Determine the [x, y] coordinate at the center of the cell enclosing the given text.  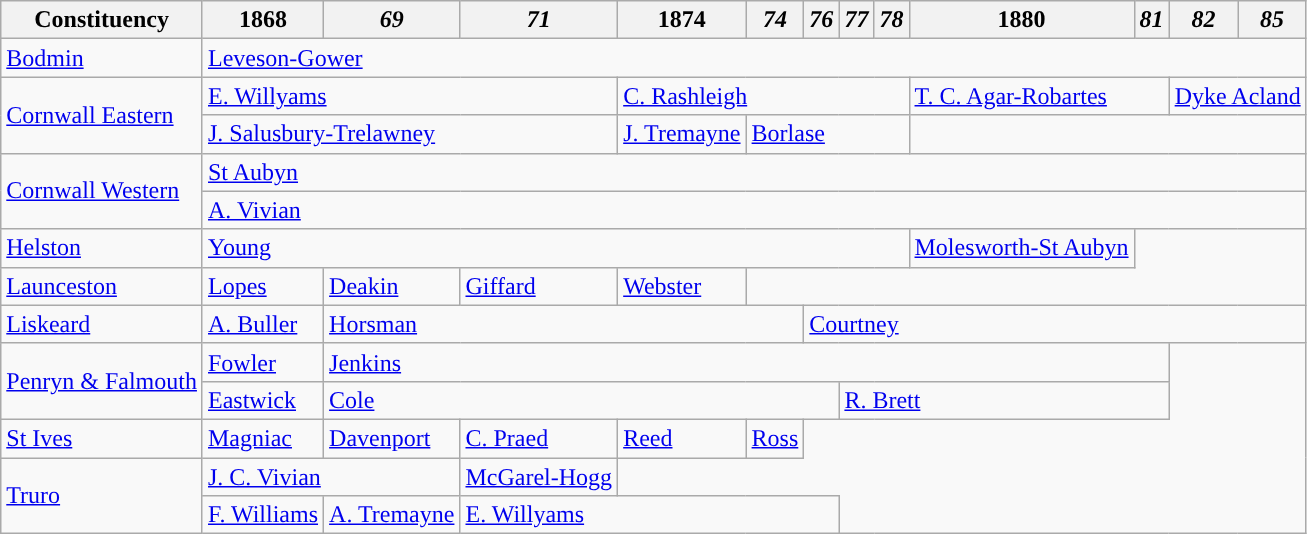
McGarel-Hogg [539, 477]
Constituency [102, 20]
Truro [102, 496]
1880 [1022, 20]
1874 [682, 20]
71 [539, 20]
F. Williams [262, 515]
Fowler [262, 362]
Magniac [262, 438]
69 [392, 20]
Bodmin [102, 58]
Horsman [564, 324]
A. Buller [262, 324]
Lopes [262, 286]
J. Salusbury-Trelawney [410, 134]
A. Tremayne [392, 515]
Launceston [102, 286]
R. Brett [1004, 400]
Leveson-Gower [754, 58]
Eastwick [262, 400]
Cornwall Western [102, 191]
C. Rashleigh [764, 96]
Jenkins [747, 362]
76 [822, 20]
Young [556, 248]
Cole [582, 400]
85 [1272, 20]
T. C. Agar-Robartes [1039, 96]
Davenport [392, 438]
A. Vivian [754, 210]
Helston [102, 248]
J. C. Vivian [330, 477]
74 [775, 20]
1868 [262, 20]
81 [1152, 20]
77 [856, 20]
Molesworth-St Aubyn [1022, 248]
J. Tremayne [682, 134]
Ross [775, 438]
Cornwall Eastern [102, 115]
Liskeard [102, 324]
Penryn & Falmouth [102, 381]
Dyke Acland [1238, 96]
Courtney [1055, 324]
St Ives [102, 438]
78 [892, 20]
St Aubyn [754, 172]
Borlase [828, 134]
Deakin [392, 286]
Giffard [539, 286]
Webster [682, 286]
C. Praed [539, 438]
82 [1204, 20]
Reed [682, 438]
